Identify which cell holds the provided text, then report its (X, Y) central coordinate. 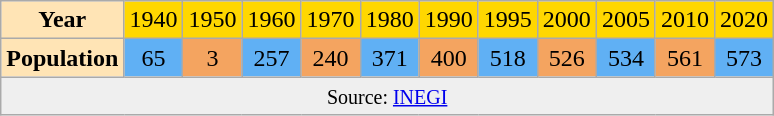
1950 (212, 20)
2000 (566, 20)
1970 (330, 20)
2005 (626, 20)
257 (272, 58)
1940 (154, 20)
Source: INEGI (388, 96)
518 (508, 58)
1960 (272, 20)
573 (744, 58)
1995 (508, 20)
Population (62, 58)
240 (330, 58)
400 (448, 58)
1990 (448, 20)
1980 (390, 20)
534 (626, 58)
526 (566, 58)
2010 (684, 20)
2020 (744, 20)
561 (684, 58)
65 (154, 58)
Year (62, 20)
3 (212, 58)
371 (390, 58)
